From the cell containing the given text, extract its center point as (X, Y) coordinate. 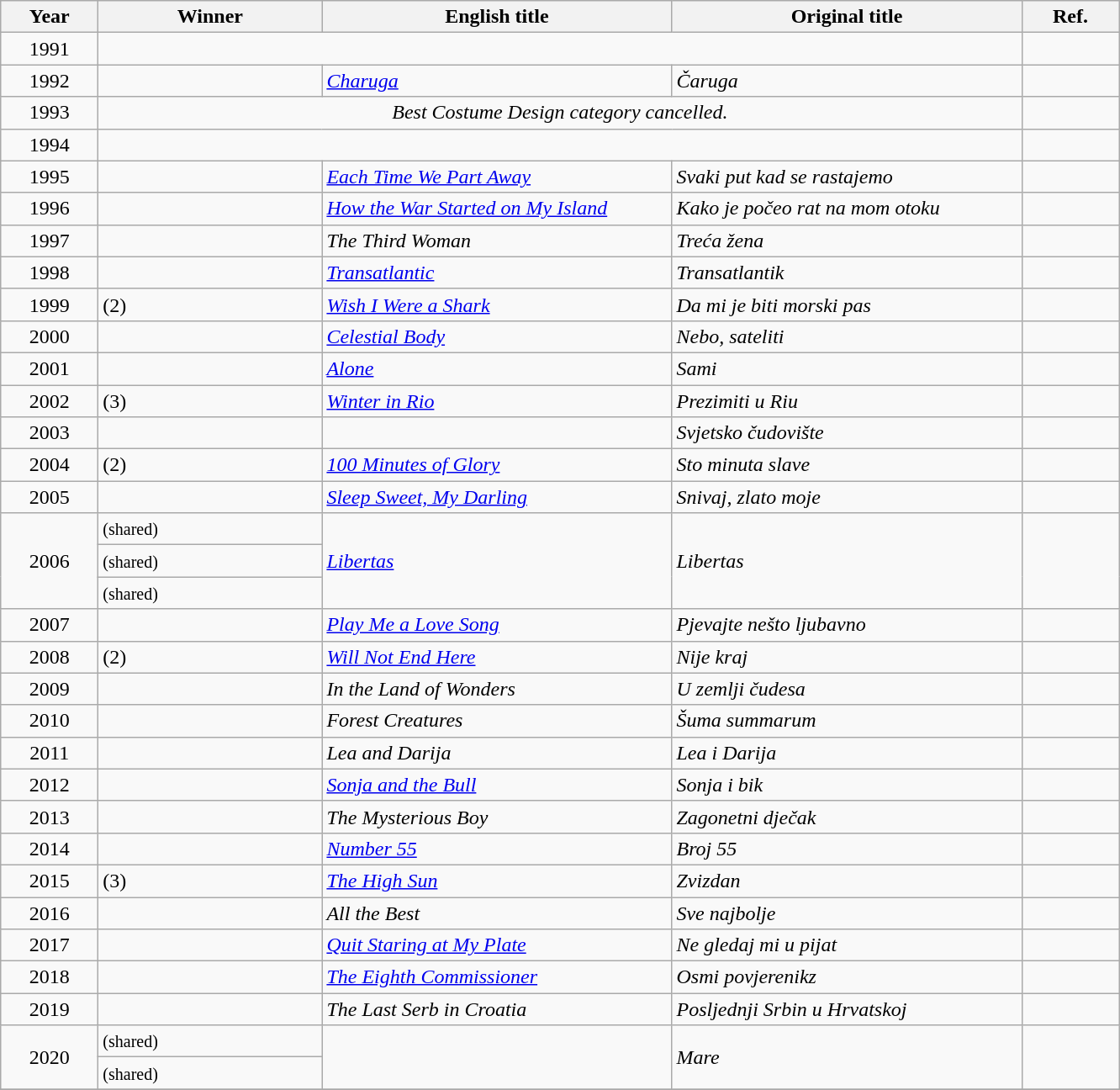
2010 (50, 721)
2001 (50, 368)
2016 (50, 913)
Snivaj, zlato moje (847, 497)
The Last Serb in Croatia (497, 1009)
Original title (847, 17)
2012 (50, 785)
Mare (847, 1057)
Lea and Darija (497, 753)
How the War Started on My Island (497, 209)
Sonja and the Bull (497, 785)
Ref. (1070, 17)
All the Best (497, 913)
1999 (50, 304)
Osmi povjerenikz (847, 977)
100 Minutes of Glory (497, 465)
Transatlantic (497, 272)
1993 (50, 113)
2000 (50, 336)
Alone (497, 368)
Nebo, sateliti (847, 336)
Forest Creatures (497, 721)
Kako je počeo rat na mom otoku (847, 209)
1998 (50, 272)
2018 (50, 977)
Broj 55 (847, 849)
Play Me a Love Song (497, 625)
Wish I Were a Shark (497, 304)
1991 (50, 49)
Posljednji Srbin u Hrvatskoj (847, 1009)
The Mysterious Boy (497, 817)
Will Not End Here (497, 657)
1994 (50, 145)
2017 (50, 945)
Number 55 (497, 849)
Year (50, 17)
Sami (847, 368)
Each Time We Part Away (497, 177)
Sleep Sweet, My Darling (497, 497)
Celestial Body (497, 336)
2013 (50, 817)
1995 (50, 177)
Best Costume Design category cancelled. (560, 113)
2020 (50, 1057)
Sve najbolje (847, 913)
2015 (50, 881)
2004 (50, 465)
Treća žena (847, 241)
English title (497, 17)
2011 (50, 753)
2003 (50, 433)
1996 (50, 209)
Winner (210, 17)
2002 (50, 401)
Sto minuta slave (847, 465)
Da mi je biti morski pas (847, 304)
Winter in Rio (497, 401)
Šuma summarum (847, 721)
1992 (50, 81)
2014 (50, 849)
The High Sun (497, 881)
Zvizdan (847, 881)
Ne gledaj mi u pijat (847, 945)
Charuga (497, 81)
2007 (50, 625)
Lea i Darija (847, 753)
The Eighth Commissioner (497, 977)
1997 (50, 241)
Nije kraj (847, 657)
2009 (50, 689)
Pjevajte nešto ljubavno (847, 625)
2019 (50, 1009)
Prezimiti u Riu (847, 401)
Sonja i bik (847, 785)
2006 (50, 561)
Transatlantik (847, 272)
Svaki put kad se rastajemo (847, 177)
2008 (50, 657)
In the Land of Wonders (497, 689)
Zagonetni dječak (847, 817)
U zemlji čudesa (847, 689)
The Third Woman (497, 241)
Svjetsko čudovište (847, 433)
2005 (50, 497)
Čaruga (847, 81)
Quit Staring at My Plate (497, 945)
